Find where the given text appears and provide that cell's center as (x, y) coordinate. 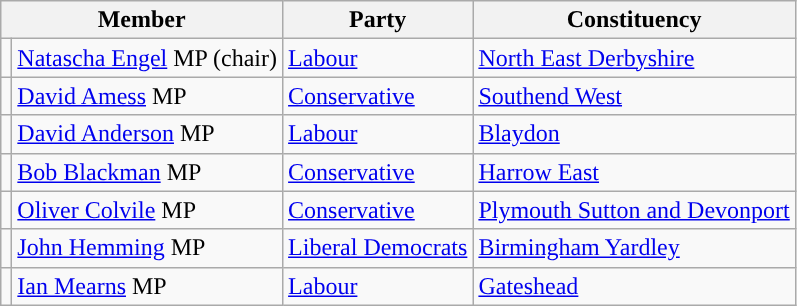
Gateshead (634, 286)
Constituency (634, 20)
Bob Blackman MP (148, 172)
Harrow East (634, 172)
Natascha Engel MP (chair) (148, 58)
David Anderson MP (148, 134)
Party (378, 20)
Ian Mearns MP (148, 286)
Oliver Colvile MP (148, 210)
Member (142, 20)
Plymouth Sutton and Devonport (634, 210)
Southend West (634, 96)
David Amess MP (148, 96)
North East Derbyshire (634, 58)
Birmingham Yardley (634, 248)
Blaydon (634, 134)
Liberal Democrats (378, 248)
John Hemming MP (148, 248)
